For the text-containing cell, return its midpoint in [x, y] coordinate format. 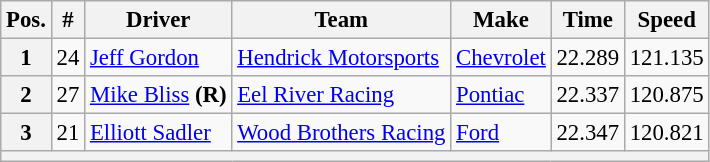
Chevrolet [501, 58]
Hendrick Motorsports [342, 58]
120.821 [666, 133]
27 [68, 95]
Speed [666, 20]
Team [342, 20]
1 [26, 58]
# [68, 20]
Time [588, 20]
120.875 [666, 95]
22.337 [588, 95]
21 [68, 133]
121.135 [666, 58]
Pos. [26, 20]
3 [26, 133]
Eel River Racing [342, 95]
22.347 [588, 133]
22.289 [588, 58]
Mike Bliss (R) [158, 95]
Pontiac [501, 95]
Ford [501, 133]
Jeff Gordon [158, 58]
2 [26, 95]
Wood Brothers Racing [342, 133]
Driver [158, 20]
Make [501, 20]
Elliott Sadler [158, 133]
24 [68, 58]
